Return [x, y] of the center of cell containing provided text 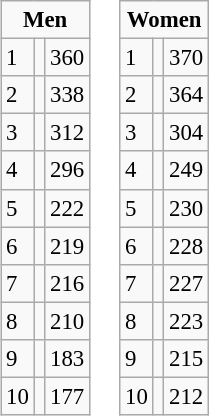
216 [68, 283]
222 [68, 208]
228 [186, 246]
Men [46, 20]
360 [68, 58]
304 [186, 133]
212 [186, 396]
370 [186, 58]
Women [164, 20]
219 [68, 246]
230 [186, 208]
338 [68, 95]
296 [68, 170]
227 [186, 283]
312 [68, 133]
177 [68, 396]
223 [186, 321]
210 [68, 321]
249 [186, 170]
215 [186, 358]
183 [68, 358]
364 [186, 95]
